Find where the given text appears and provide that cell's center as (X, Y) coordinate. 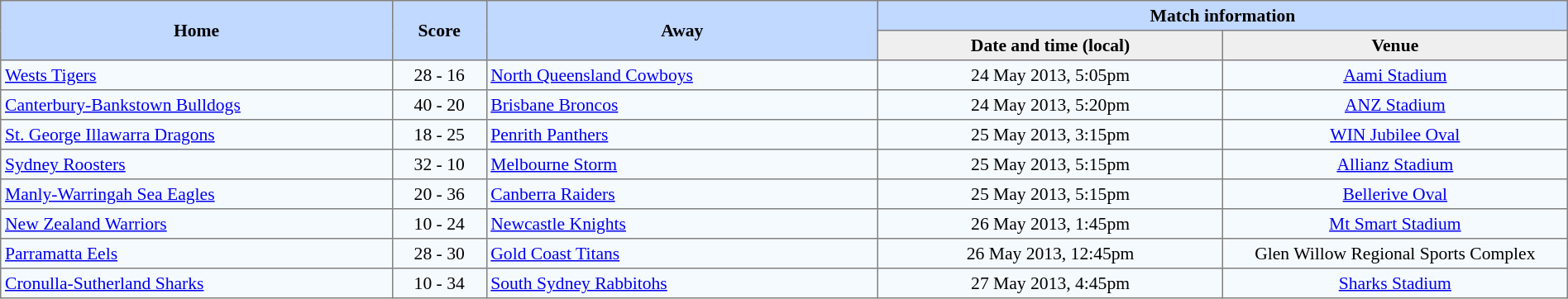
40 - 20 (439, 105)
Mt Smart Stadium (1394, 224)
26 May 2013, 1:45pm (1050, 224)
Away (682, 31)
Date and time (local) (1050, 45)
26 May 2013, 12:45pm (1050, 254)
Bellerive Oval (1394, 194)
Brisbane Broncos (682, 105)
WIN Jubilee Oval (1394, 135)
24 May 2013, 5:20pm (1050, 105)
Score (439, 31)
Manly-Warringah Sea Eagles (197, 194)
18 - 25 (439, 135)
25 May 2013, 3:15pm (1050, 135)
10 - 24 (439, 224)
Newcastle Knights (682, 224)
St. George Illawarra Dragons (197, 135)
Allianz Stadium (1394, 164)
Gold Coast Titans (682, 254)
Canberra Raiders (682, 194)
28 - 16 (439, 75)
Sydney Roosters (197, 164)
Melbourne Storm (682, 164)
New Zealand Warriors (197, 224)
Penrith Panthers (682, 135)
Parramatta Eels (197, 254)
Canterbury-Bankstown Bulldogs (197, 105)
Sharks Stadium (1394, 283)
North Queensland Cowboys (682, 75)
Cronulla-Sutherland Sharks (197, 283)
32 - 10 (439, 164)
Wests Tigers (197, 75)
24 May 2013, 5:05pm (1050, 75)
South Sydney Rabbitohs (682, 283)
Aami Stadium (1394, 75)
Glen Willow Regional Sports Complex (1394, 254)
10 - 34 (439, 283)
20 - 36 (439, 194)
Home (197, 31)
ANZ Stadium (1394, 105)
28 - 30 (439, 254)
Match information (1223, 16)
27 May 2013, 4:45pm (1050, 283)
Venue (1394, 45)
